From the cell containing the given text, extract its center point as [x, y] coordinate. 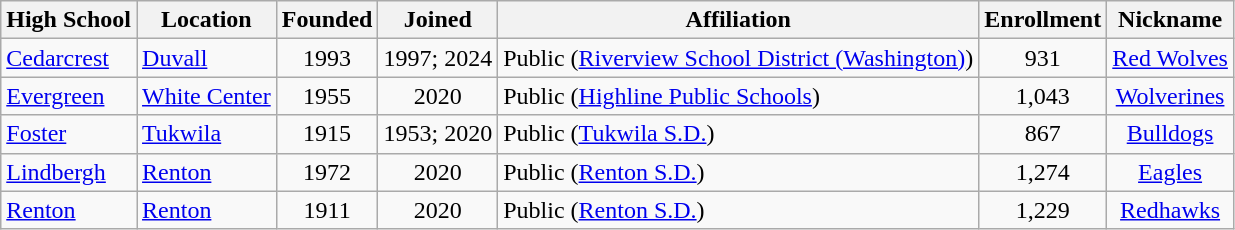
Redhawks [1170, 210]
1915 [327, 134]
High School [69, 20]
Lindbergh [69, 172]
Tukwila [207, 134]
1953; 2020 [438, 134]
Public (Tukwila S.D.) [738, 134]
Cedarcrest [69, 58]
1997; 2024 [438, 58]
Enrollment [1043, 20]
Nickname [1170, 20]
Eagles [1170, 172]
Wolverines [1170, 96]
1,274 [1043, 172]
Location [207, 20]
867 [1043, 134]
Foster [69, 134]
White Center [207, 96]
931 [1043, 58]
Public (Highline Public Schools) [738, 96]
1993 [327, 58]
Red Wolves [1170, 58]
Bulldogs [1170, 134]
Founded [327, 20]
Joined [438, 20]
Evergreen [69, 96]
Duvall [207, 58]
1972 [327, 172]
Affiliation [738, 20]
Public (Riverview School District (Washington)) [738, 58]
1911 [327, 210]
1,229 [1043, 210]
1,043 [1043, 96]
1955 [327, 96]
